Return the (X, Y) coordinate for the center point of the cell that contains the specified text.  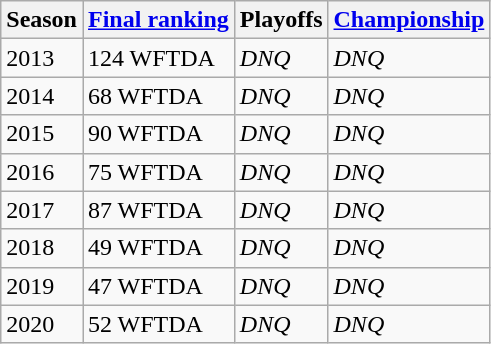
47 WFTDA (158, 286)
75 WFTDA (158, 172)
Season (42, 20)
68 WFTDA (158, 96)
49 WFTDA (158, 248)
2014 (42, 96)
124 WFTDA (158, 58)
2017 (42, 210)
2016 (42, 172)
Championship (409, 20)
90 WFTDA (158, 134)
2015 (42, 134)
Playoffs (281, 20)
2018 (42, 248)
52 WFTDA (158, 324)
2013 (42, 58)
87 WFTDA (158, 210)
2019 (42, 286)
Final ranking (158, 20)
2020 (42, 324)
